Detect which cell encompasses the target text, then output its (x, y) center coordinate. 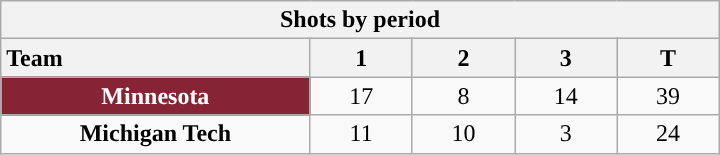
11 (361, 134)
Team (156, 58)
Shots by period (360, 20)
17 (361, 96)
T (668, 58)
24 (668, 134)
8 (463, 96)
39 (668, 96)
10 (463, 134)
Minnesota (156, 96)
1 (361, 58)
14 (566, 96)
2 (463, 58)
Michigan Tech (156, 134)
